For the text-containing cell, return its midpoint in (x, y) coordinate format. 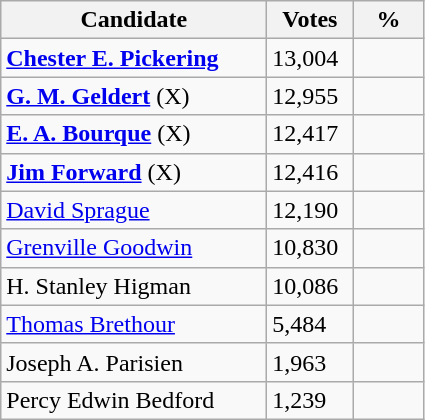
Thomas Brethour (134, 324)
Votes (310, 20)
Percy Edwin Bedford (134, 400)
5,484 (310, 324)
Grenville Goodwin (134, 248)
10,086 (310, 286)
13,004 (310, 58)
1,963 (310, 362)
1,239 (310, 400)
Jim Forward (X) (134, 172)
Joseph A. Parisien (134, 362)
G. M. Geldert (X) (134, 96)
E. A. Bourque (X) (134, 134)
% (388, 20)
12,190 (310, 210)
David Sprague (134, 210)
Chester E. Pickering (134, 58)
Candidate (134, 20)
12,417 (310, 134)
10,830 (310, 248)
12,416 (310, 172)
H. Stanley Higman (134, 286)
12,955 (310, 96)
